Scan for the cell matching the given text and deliver its [x, y] coordinate at center. 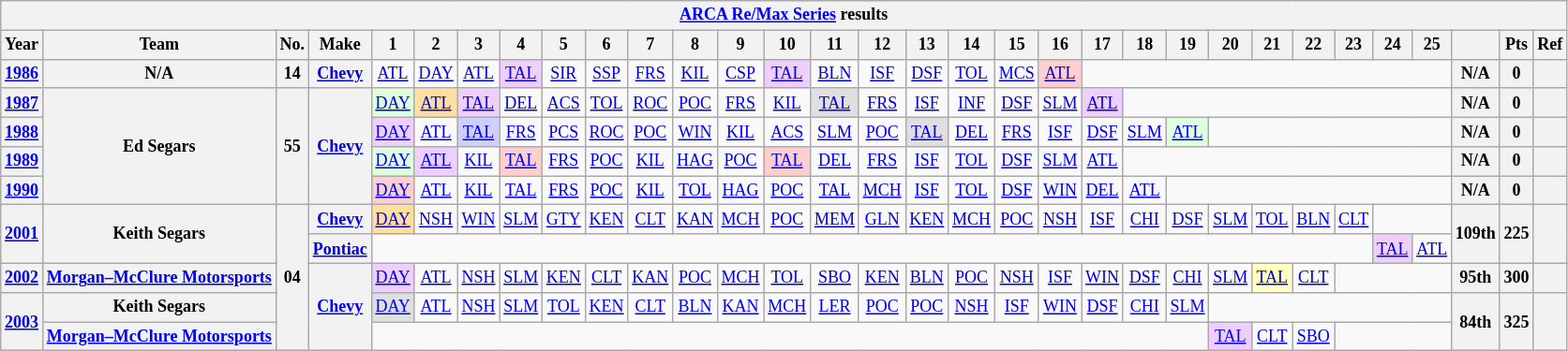
2 [436, 45]
Pontiac [339, 249]
2002 [22, 277]
325 [1516, 321]
13 [927, 45]
SSP [606, 73]
20 [1231, 45]
Team [159, 45]
55 [292, 146]
17 [1102, 45]
15 [1016, 45]
1989 [22, 161]
MEM [835, 219]
1 [393, 45]
LER [835, 307]
Pts [1516, 45]
MCS [1016, 73]
2001 [22, 234]
10 [787, 45]
Year [22, 45]
9 [740, 45]
21 [1273, 45]
225 [1516, 234]
INF [972, 103]
11 [835, 45]
84th [1475, 321]
1990 [22, 191]
7 [650, 45]
GLN [882, 219]
95th [1475, 277]
2003 [22, 321]
1987 [22, 103]
23 [1353, 45]
18 [1144, 45]
109th [1475, 234]
19 [1187, 45]
SIR [564, 73]
Ref [1550, 45]
1986 [22, 73]
16 [1060, 45]
CSP [740, 73]
Ed Segars [159, 146]
GTY [564, 219]
25 [1432, 45]
ARCA Re/Max Series results [784, 15]
Make [339, 45]
3 [478, 45]
8 [695, 45]
300 [1516, 277]
No. [292, 45]
22 [1314, 45]
24 [1393, 45]
1988 [22, 131]
4 [521, 45]
12 [882, 45]
6 [606, 45]
PCS [564, 131]
04 [292, 278]
5 [564, 45]
